Pinpoint the cell where the given text exists, returning its (x, y) midpoint coordinate. 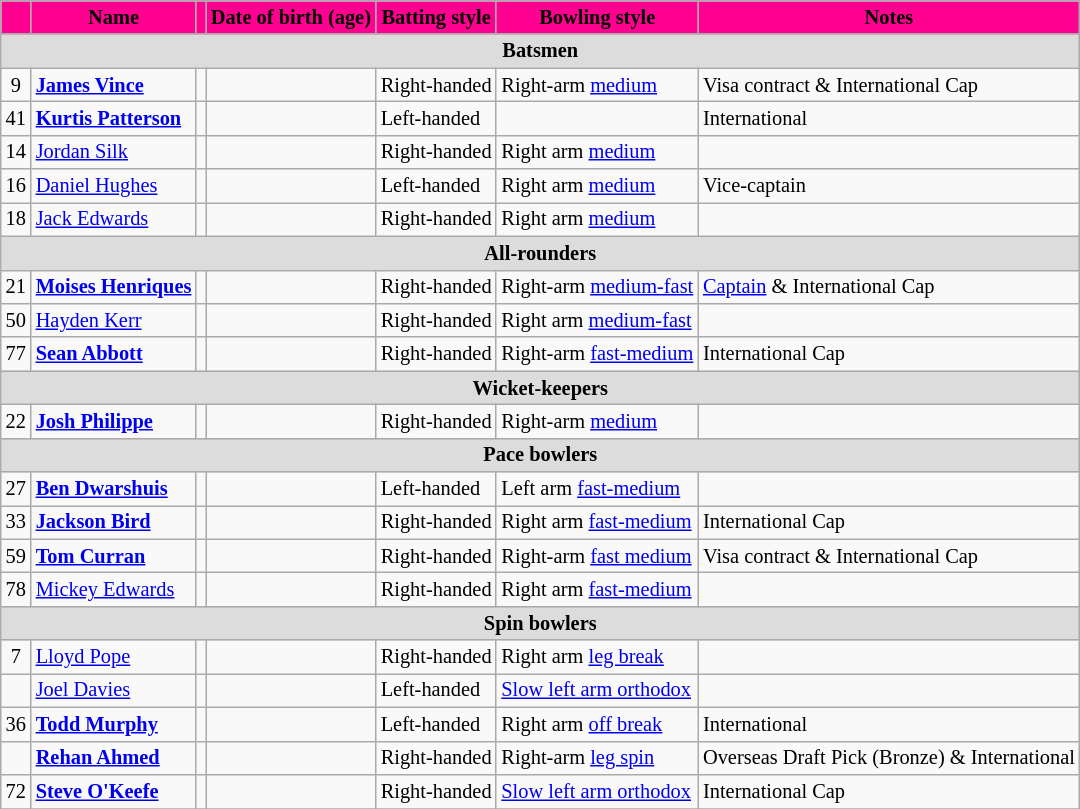
All-rounders (540, 253)
72 (16, 791)
Steve O'Keefe (114, 791)
Jordan Silk (114, 152)
7 (16, 657)
Notes (889, 17)
Spin bowlers (540, 623)
Pace bowlers (540, 455)
Batting style (436, 17)
Bowling style (597, 17)
Wicket-keepers (540, 388)
59 (16, 556)
Right-arm leg spin (597, 758)
Josh Philippe (114, 421)
Right arm leg break (597, 657)
Left arm fast-medium (597, 489)
18 (16, 219)
77 (16, 354)
Hayden Kerr (114, 320)
21 (16, 287)
Kurtis Patterson (114, 118)
Right-arm fast medium (597, 556)
33 (16, 522)
Name (114, 17)
Rehan Ahmed (114, 758)
Right arm off break (597, 724)
Moises Henriques (114, 287)
22 (16, 421)
Right-arm medium-fast (597, 287)
Mickey Edwards (114, 589)
Tom Curran (114, 556)
Jackson Bird (114, 522)
Lloyd Pope (114, 657)
Vice-captain (889, 186)
41 (16, 118)
Right arm medium-fast (597, 320)
9 (16, 85)
Batsmen (540, 51)
27 (16, 489)
Daniel Hughes (114, 186)
Joel Davies (114, 690)
Todd Murphy (114, 724)
Right-arm fast-medium (597, 354)
Overseas Draft Pick (Bronze) & International (889, 758)
Captain & International Cap (889, 287)
36 (16, 724)
16 (16, 186)
14 (16, 152)
50 (16, 320)
78 (16, 589)
Sean Abbott (114, 354)
Ben Dwarshuis (114, 489)
Jack Edwards (114, 219)
James Vince (114, 85)
Date of birth (age) (291, 17)
